Return the (x, y) coordinate for the center point of the cell that contains the specified text.  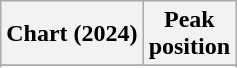
Chart (2024) (72, 34)
Peakposition (189, 34)
